Output the (X, Y) coordinate of the center of the cell containing the given text.  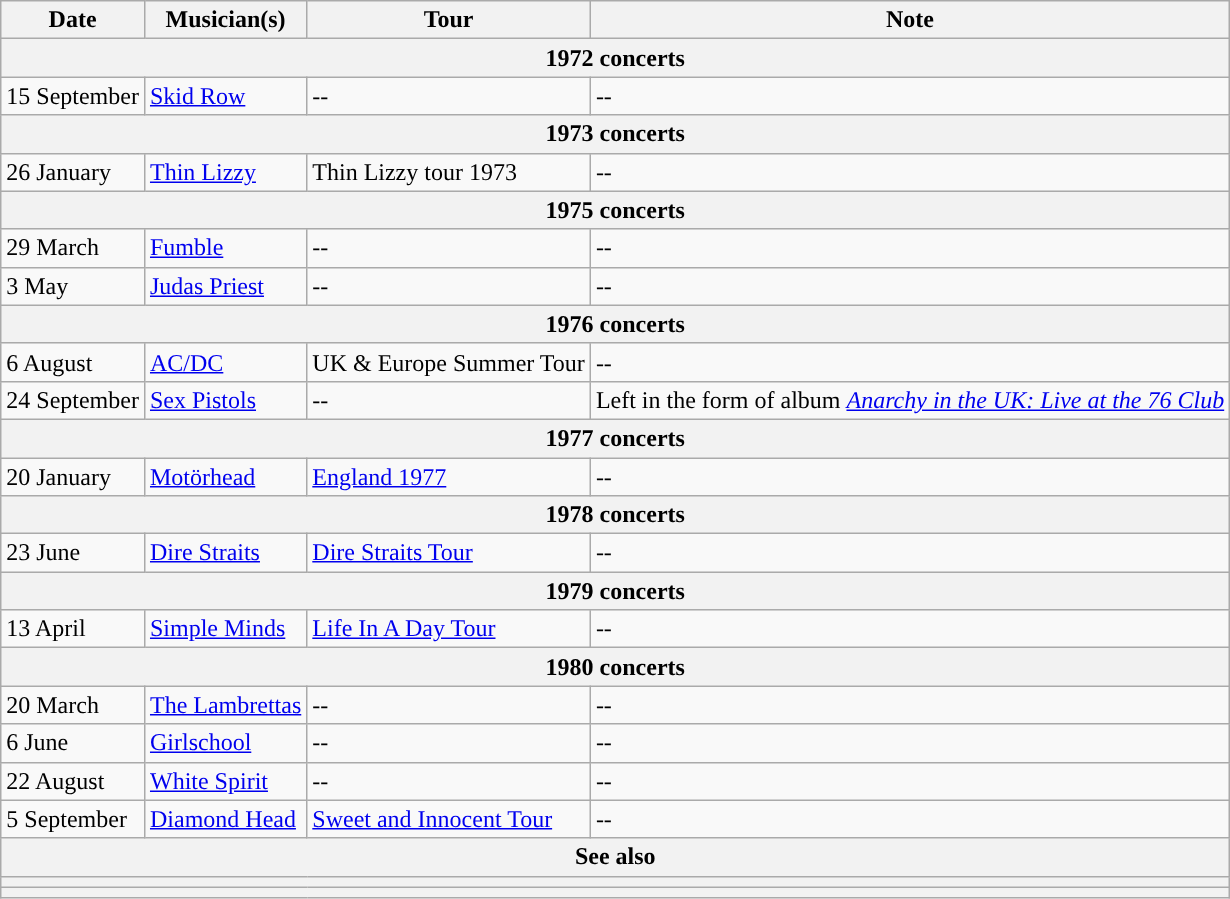
Musician(s) (225, 20)
1975 concerts (616, 210)
24 September (73, 400)
5 September (73, 819)
Skid Row (225, 96)
15 September (73, 96)
6 June (73, 743)
6 August (73, 362)
Girlschool (225, 743)
1977 concerts (616, 438)
White Spirit (225, 781)
1972 concerts (616, 58)
1978 concerts (616, 515)
3 May (73, 286)
Diamond Head (225, 819)
Sex Pistols (225, 400)
Motörhead (225, 477)
20 March (73, 705)
1976 concerts (616, 324)
Judas Priest (225, 286)
Date (73, 20)
1973 concerts (616, 134)
Left in the form of album Anarchy in the UK: Live at the 76 Club (910, 400)
Thin Lizzy (225, 172)
Dire Straits Tour (449, 553)
22 August (73, 781)
20 January (73, 477)
Dire Straits (225, 553)
13 April (73, 629)
29 March (73, 248)
UK & Europe Summer Tour (449, 362)
Life In A Day Tour (449, 629)
Fumble (225, 248)
Tour (449, 20)
Sweet and Innocent Tour (449, 819)
England 1977 (449, 477)
1980 concerts (616, 667)
26 January (73, 172)
1979 concerts (616, 591)
AC/DC (225, 362)
See also (616, 857)
Simple Minds (225, 629)
Note (910, 20)
23 June (73, 553)
Thin Lizzy tour 1973 (449, 172)
The Lambrettas (225, 705)
